Capture the cell that displays the provided text and extract its [x, y] central coordinate. 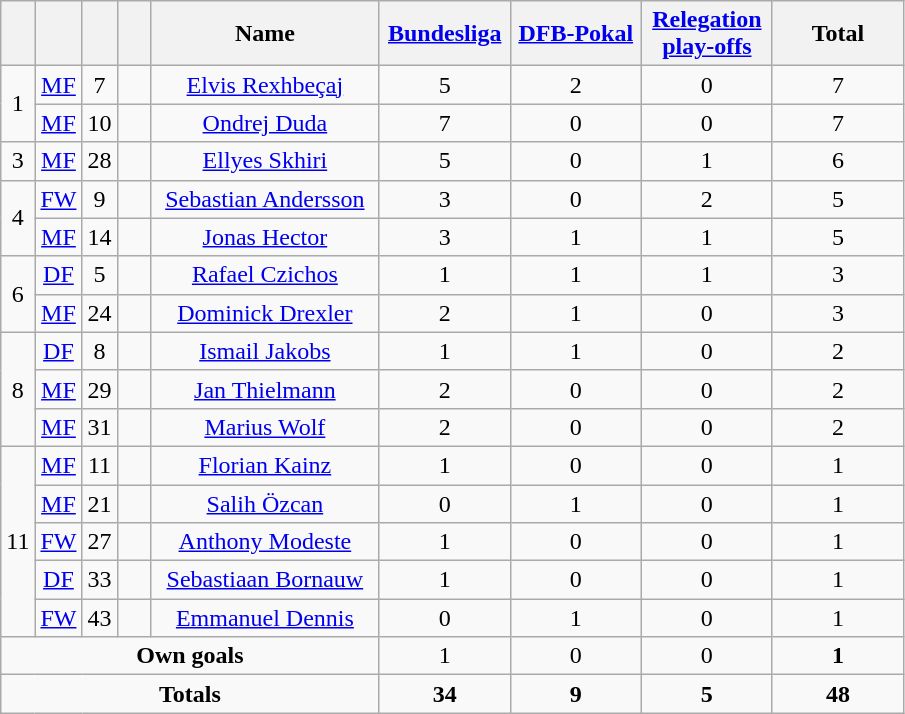
DFB-Pokal [576, 34]
33 [100, 580]
27 [100, 542]
Total [838, 34]
Elvis Rexhbeçaj [266, 85]
Sebastiaan Bornauw [266, 580]
Sebastian Andersson [266, 199]
Rafael Czichos [266, 275]
Jonas Hector [266, 237]
48 [838, 694]
Relegation play-offs [706, 34]
10 [100, 123]
Totals [190, 694]
Emmanuel Dennis [266, 618]
21 [100, 503]
Ondrej Duda [266, 123]
Ismail Jakobs [266, 351]
28 [100, 161]
Ellyes Skhiri [266, 161]
Florian Kainz [266, 465]
Salih Özcan [266, 503]
43 [100, 618]
31 [100, 427]
Marius Wolf [266, 427]
Bundesliga [444, 34]
24 [100, 313]
Name [266, 34]
Anthony Modeste [266, 542]
34 [444, 694]
29 [100, 389]
Own goals [190, 656]
Jan Thielmann [266, 389]
4 [18, 218]
Dominick Drexler [266, 313]
14 [100, 237]
